Detect which cell encompasses the target text, then output its [x, y] center coordinate. 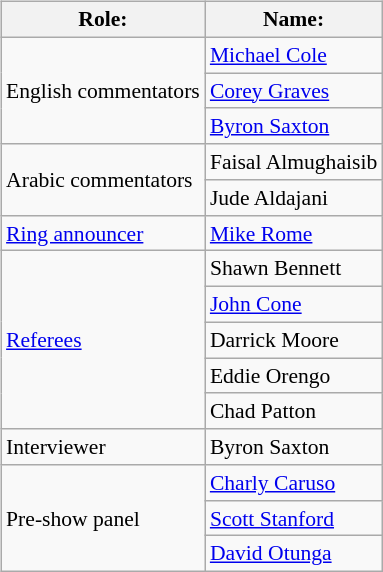
Faisal Almughaisib [294, 162]
Darrick Moore [294, 340]
John Cone [294, 305]
Name: [294, 20]
English commentators [103, 90]
Shawn Bennett [294, 269]
Chad Patton [294, 411]
Eddie Orengo [294, 376]
Michael Cole [294, 55]
Mike Rome [294, 233]
Role: [103, 20]
Corey Graves [294, 91]
Ring announcer [103, 233]
Referees [103, 340]
Interviewer [103, 447]
Charly Caruso [294, 483]
Jude Aldajani [294, 198]
David Otunga [294, 554]
Arabic commentators [103, 180]
Pre-show panel [103, 518]
Scott Stanford [294, 518]
